Scan for the cell matching the given text and deliver its (x, y) coordinate at center. 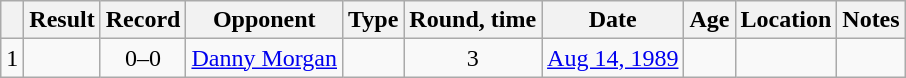
1 (12, 58)
Result (62, 20)
Danny Morgan (264, 58)
0–0 (143, 58)
Round, time (473, 20)
Opponent (264, 20)
Date (613, 20)
Aug 14, 1989 (613, 58)
Record (143, 20)
Location (786, 20)
Type (374, 20)
Notes (871, 20)
3 (473, 58)
Age (710, 20)
